Determine the (x, y) coordinate at the center of the cell enclosing the given text.  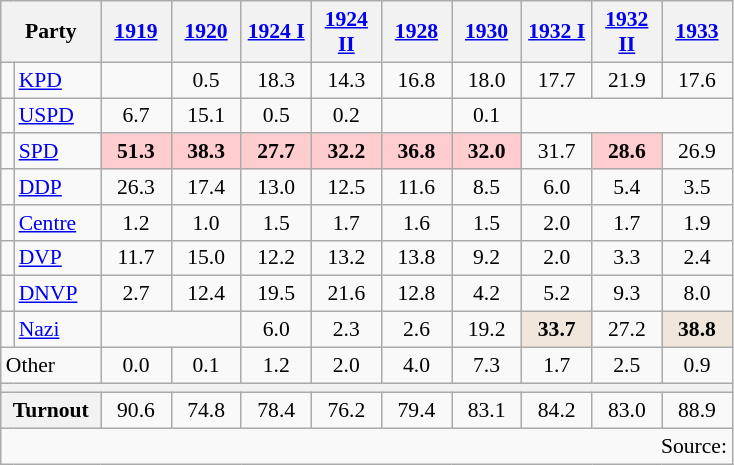
0.0 (136, 365)
12.2 (276, 258)
83.0 (627, 411)
2.4 (697, 258)
1920 (206, 32)
2.5 (627, 365)
1924 I (276, 32)
17.6 (697, 80)
14.3 (346, 80)
Centre (58, 223)
76.2 (346, 411)
83.1 (487, 411)
11.7 (136, 258)
Source: (366, 447)
0.9 (697, 365)
36.8 (416, 152)
1919 (136, 32)
84.2 (557, 411)
1932 II (627, 32)
1.0 (206, 223)
1.9 (697, 223)
12.5 (346, 187)
38.3 (206, 152)
4.0 (416, 365)
32.2 (346, 152)
17.7 (557, 80)
4.2 (487, 294)
9.3 (627, 294)
3.5 (697, 187)
31.7 (557, 152)
16.8 (416, 80)
90.6 (136, 411)
27.2 (627, 330)
Other (51, 365)
13.2 (346, 258)
1932 I (557, 32)
33.7 (557, 330)
13.8 (416, 258)
15.1 (206, 116)
88.9 (697, 411)
1.6 (416, 223)
Nazi (58, 330)
74.8 (206, 411)
12.4 (206, 294)
17.4 (206, 187)
1924 II (346, 32)
18.0 (487, 80)
Party (51, 32)
13.0 (276, 187)
78.4 (276, 411)
2.3 (346, 330)
19.5 (276, 294)
32.0 (487, 152)
1930 (487, 32)
8.0 (697, 294)
DDP (58, 187)
21.6 (346, 294)
Turnout (51, 411)
3.3 (627, 258)
KPD (58, 80)
18.3 (276, 80)
9.2 (487, 258)
5.4 (627, 187)
11.6 (416, 187)
8.5 (487, 187)
21.9 (627, 80)
12.8 (416, 294)
15.0 (206, 258)
SPD (58, 152)
26.9 (697, 152)
5.2 (557, 294)
1928 (416, 32)
1933 (697, 32)
2.6 (416, 330)
USPD (58, 116)
79.4 (416, 411)
DVP (58, 258)
51.3 (136, 152)
6.7 (136, 116)
2.7 (136, 294)
26.3 (136, 187)
38.8 (697, 330)
7.3 (487, 365)
27.7 (276, 152)
19.2 (487, 330)
0.2 (346, 116)
DNVP (58, 294)
28.6 (627, 152)
